Pinpoint the cell where the given text exists, returning its [x, y] midpoint coordinate. 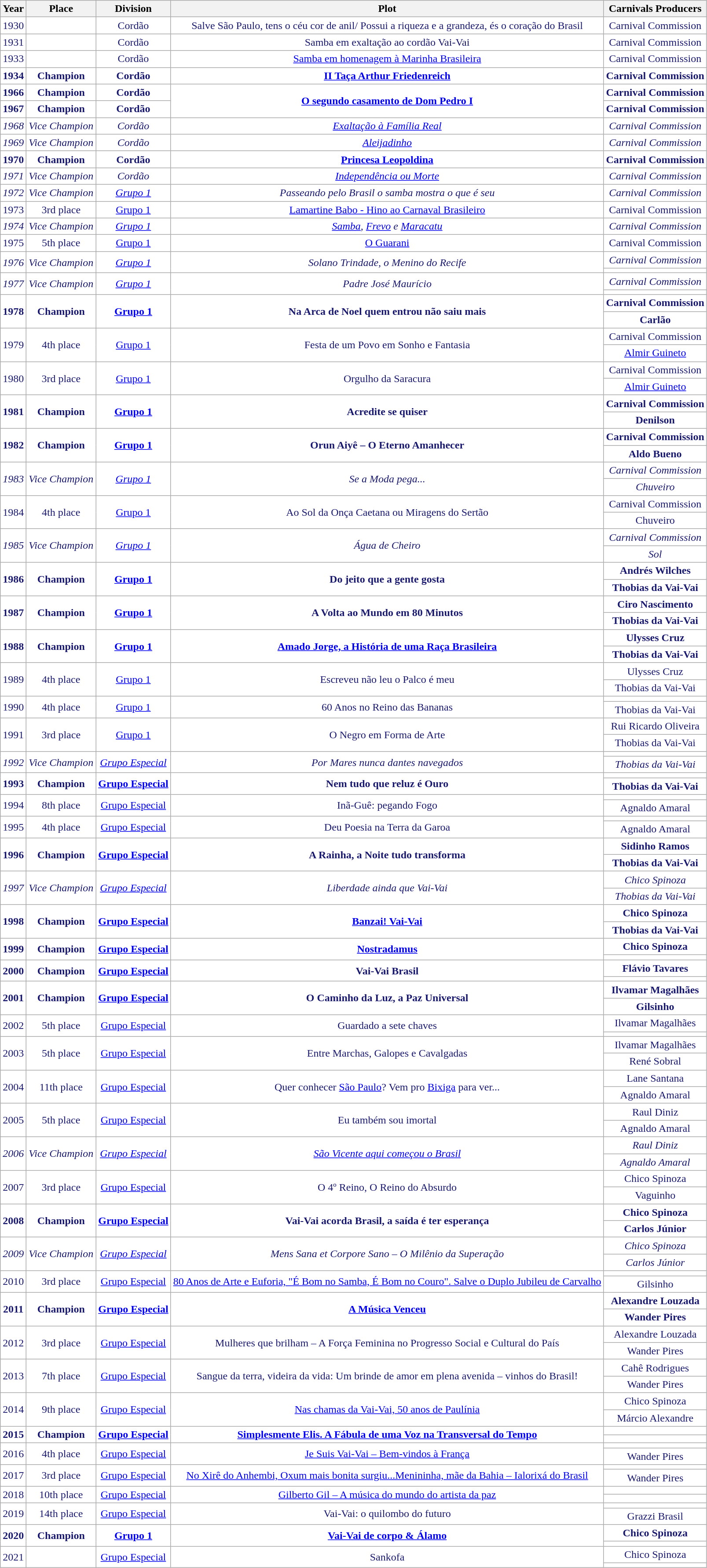
1969 [13, 142]
1981 [13, 412]
Vai-Vai acorda Brasil, a saída é ter esperança [387, 1221]
1987 [13, 613]
1982 [13, 445]
Independência ou Morte [387, 176]
Água de Cheiro [387, 546]
Márcio Alexandre [655, 1418]
1931 [13, 42]
Gilberto Gil – A música do mundo do artista da paz [387, 1495]
2004 [13, 1087]
São Vicente aqui começou o Brasil [387, 1153]
2000 [13, 971]
1999 [13, 949]
Carnivals Producers [655, 9]
1979 [13, 345]
1974 [13, 226]
1972 [13, 193]
1992 [13, 762]
1988 [13, 646]
Quer conhecer São Paulo? Vem pro Bixiga para ver... [387, 1087]
1983 [13, 479]
Grazzi Brasil [655, 1516]
2019 [13, 1513]
Deu Poesia na Terra da Garoa [387, 827]
Mulheres que brilham – A Força Feminina no Progresso Social e Cultural do País [387, 1342]
Se a Moda pega... [387, 479]
O Guarani [387, 243]
1976 [13, 262]
1989 [13, 679]
2015 [13, 1435]
1980 [13, 378]
2007 [13, 1187]
A Rainha, a Noite tudo transforma [387, 854]
Sol [655, 554]
Samba, Frevo e Maracatu [387, 226]
Vai-Vai de corpo & Álamo [387, 1535]
Ao Sol da Onça Caetana ou Miragens do Sertão [387, 512]
Vai-Vai: o quilombo do futuro [387, 1513]
O segundo casamento de Dom Pedro I [387, 101]
7th place [61, 1376]
Cahê Rodrigues [655, 1367]
Vaguinho [655, 1196]
1997 [13, 888]
O 4º Reino, O Reino do Absurdo [387, 1187]
1991 [13, 735]
Do jeito que a gente gosta [387, 579]
Guardado a sete chaves [387, 1025]
1934 [13, 76]
1971 [13, 176]
2003 [13, 1053]
Salve São Paulo, tens o céu cor de anil/ Possui a riqueza e a grandeza, és o coração do Brasil [387, 26]
1978 [13, 311]
Nem tudo que reluz é Ouro [387, 784]
Banzai! Vai-Vai [387, 921]
1977 [13, 284]
Sankofa [387, 1557]
Amado Jorge, a História de uma Raça Brasileira [387, 646]
O Caminho da Luz, a Paz Universal [387, 998]
1986 [13, 579]
Nostradamus [387, 949]
No Xirê do Anhembi, Oxum mais bonita surgiu...Menininha, mãe da Bahia – Ialorixá do Brasil [387, 1476]
Mens Sana et Corpore Sano – O Milênio da Superação [387, 1254]
Lamartine Babo - Hino ao Carnaval Brasileiro [387, 210]
Rui Ricardo Oliveira [655, 726]
O Negro em Forma de Arte [387, 735]
Inã-Guê: pegando Fogo [387, 806]
14th place [61, 1513]
Sangue da terra, videira da vida: Um brinde de amor em plena avenida – vinhos do Brasil! [387, 1376]
Division [133, 9]
1995 [13, 827]
Plot [387, 9]
1975 [13, 243]
1996 [13, 854]
2017 [13, 1476]
80 Anos de Arte e Euforia, "É Bom no Samba, É Bom no Couro". Salve o Duplo Jubileu de Carvalho [387, 1281]
1993 [13, 784]
Liberdade ainda que Vai-Vai [387, 888]
A Música Venceu [387, 1309]
1985 [13, 546]
2008 [13, 1221]
1973 [13, 210]
60 Anos no Reino das Bananas [387, 707]
Simplesmente Elis. A Fábula de uma Voz na Transversal do Tempo [387, 1435]
Princesa Leopoldina [387, 159]
Passeando pelo Brasil o samba mostra o que é seu [387, 193]
9th place [61, 1409]
1990 [13, 707]
Aleijadinho [387, 142]
10th place [61, 1495]
Entre Marchas, Galopes e Cavalgadas [387, 1053]
II Taça Arthur Friedenreich [387, 76]
Nas chamas da Vai-Vai, 50 anos de Paulínia [387, 1409]
2011 [13, 1309]
Samba em exaltação ao cordão Vai-Vai [387, 42]
Festa de um Povo em Sonho e Fantasia [387, 345]
2002 [13, 1025]
Exaltação à Família Real [387, 126]
2016 [13, 1454]
2014 [13, 1409]
2018 [13, 1495]
2010 [13, 1281]
Year [13, 9]
Carlão [655, 320]
11th place [61, 1087]
2001 [13, 998]
Escreveu não leu o Palco é meu [387, 679]
1933 [13, 59]
Orgulho da Saracura [387, 378]
2009 [13, 1254]
2012 [13, 1342]
Place [61, 9]
2013 [13, 1376]
Acredite se quiser [387, 412]
Ciro Nascimento [655, 604]
René Sobral [655, 1061]
2006 [13, 1153]
A Volta ao Mundo em 80 Minutos [387, 613]
Padre José Maurício [387, 284]
Sidinho Ramos [655, 846]
1984 [13, 512]
Flávio Tavares [655, 968]
2021 [13, 1557]
2005 [13, 1120]
1998 [13, 921]
Lane Santana [655, 1078]
8th place [61, 806]
Eu também sou imortal [387, 1120]
1930 [13, 26]
Solano Trindade, o Menino do Recife [387, 262]
Na Arca de Noel quem entrou não saiu mais [387, 311]
Orun Aiyê – O Eterno Amanhecer [387, 445]
Andrés Wilches [655, 571]
Por Mares nunca dantes navegados [387, 762]
2020 [13, 1535]
1968 [13, 126]
1994 [13, 806]
1970 [13, 159]
Denilson [655, 420]
1966 [13, 92]
1967 [13, 109]
Vai-Vai Brasil [387, 971]
Aldo Bueno [655, 453]
Je Suis Vai-Vai – Bem-vindos à França [387, 1454]
Samba em homenagem à Marinha Brasileira [387, 59]
